Determine the (x, y) coordinate at the center of the cell enclosing the given text.  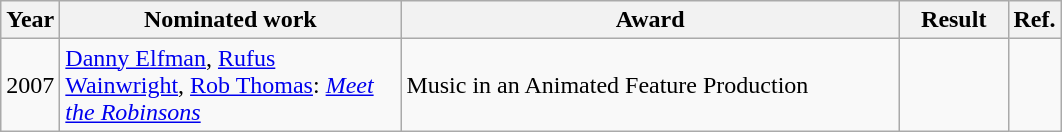
Nominated work (230, 20)
Danny Elfman, Rufus Wainwright, Rob Thomas: Meet the Robinsons (230, 85)
Award (650, 20)
Ref. (1034, 20)
Year (30, 20)
2007 (30, 85)
Music in an Animated Feature Production (650, 85)
Result (954, 20)
